Capture the cell that displays the provided text and extract its (X, Y) central coordinate. 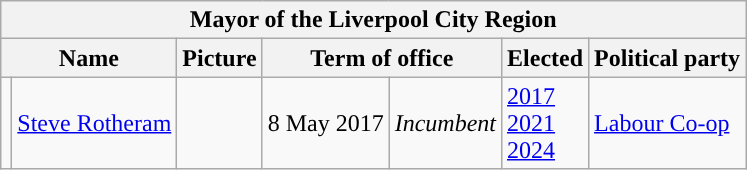
Name (89, 58)
Term of office (382, 58)
Labour Co-op (668, 123)
Political party (668, 58)
201720212024 (546, 123)
Picture (220, 58)
Incumbent (445, 123)
Mayor of the Liverpool City Region (374, 20)
Elected (546, 58)
8 May 2017 (326, 123)
Steve Rotheram (94, 123)
